Identify which cell holds the provided text, then report its (X, Y) central coordinate. 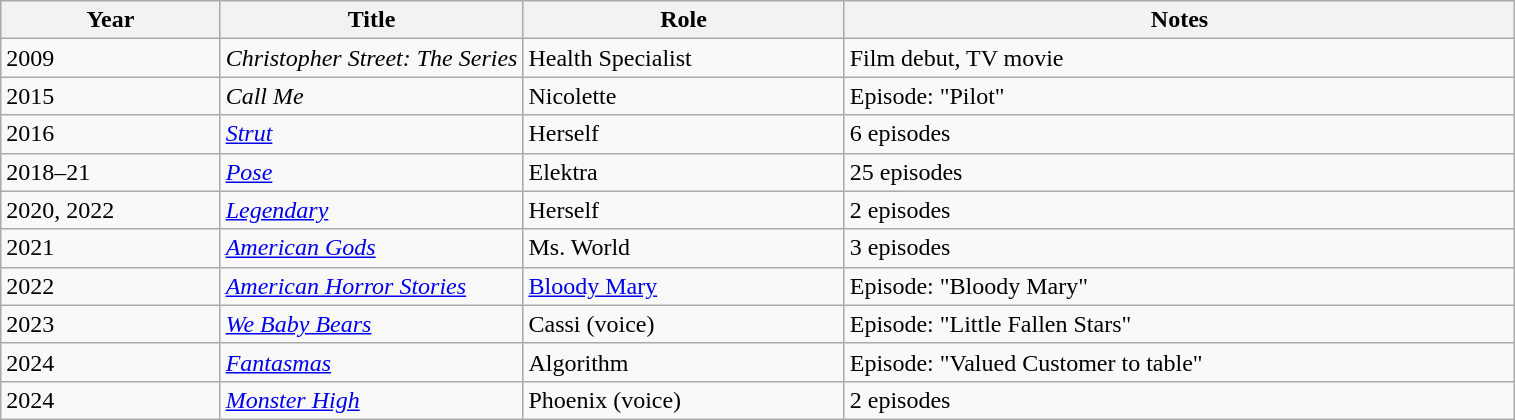
Pose (372, 172)
2021 (110, 248)
Ms. World (684, 248)
2009 (110, 58)
2023 (110, 324)
25 episodes (1180, 172)
Episode: "Bloody Mary" (1180, 286)
Title (372, 20)
Role (684, 20)
2020, 2022 (110, 210)
Bloody Mary (684, 286)
Strut (372, 134)
Year (110, 20)
American Horror Stories (372, 286)
Algorithm (684, 362)
Episode: "Valued Customer to table" (1180, 362)
3 episodes (1180, 248)
Monster High (372, 400)
Notes (1180, 20)
Nicolette (684, 96)
Call Me (372, 96)
Health Specialist (684, 58)
Phoenix (voice) (684, 400)
Legendary (372, 210)
2018–21 (110, 172)
2022 (110, 286)
Elektra (684, 172)
American Gods (372, 248)
Film debut, TV movie (1180, 58)
2016 (110, 134)
6 episodes (1180, 134)
2015 (110, 96)
Episode: "Pilot" (1180, 96)
Episode: "Little Fallen Stars" (1180, 324)
We Baby Bears (372, 324)
Fantasmas (372, 362)
Christopher Street: The Series (372, 58)
Cassi (voice) (684, 324)
